Pinpoint the cell where the given text exists, returning its [X, Y] midpoint coordinate. 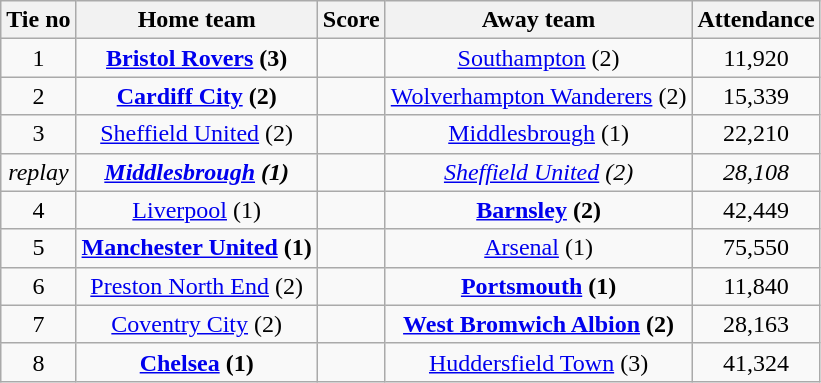
5 [38, 248]
Portsmouth (1) [538, 286]
28,108 [756, 172]
Attendance [756, 20]
Southampton (2) [538, 58]
22,210 [756, 134]
4 [38, 210]
6 [38, 286]
2 [38, 96]
Score [351, 20]
41,324 [756, 362]
7 [38, 324]
Huddersfield Town (3) [538, 362]
Wolverhampton Wanderers (2) [538, 96]
Preston North End (2) [196, 286]
Bristol Rovers (3) [196, 58]
15,339 [756, 96]
Home team [196, 20]
Tie no [38, 20]
West Bromwich Albion (2) [538, 324]
1 [38, 58]
8 [38, 362]
Away team [538, 20]
Barnsley (2) [538, 210]
28,163 [756, 324]
Chelsea (1) [196, 362]
Cardiff City (2) [196, 96]
replay [38, 172]
11,840 [756, 286]
11,920 [756, 58]
3 [38, 134]
Arsenal (1) [538, 248]
42,449 [756, 210]
Coventry City (2) [196, 324]
75,550 [756, 248]
Manchester United (1) [196, 248]
Liverpool (1) [196, 210]
